Determine the [X, Y] coordinate at the center of the cell enclosing the given text.  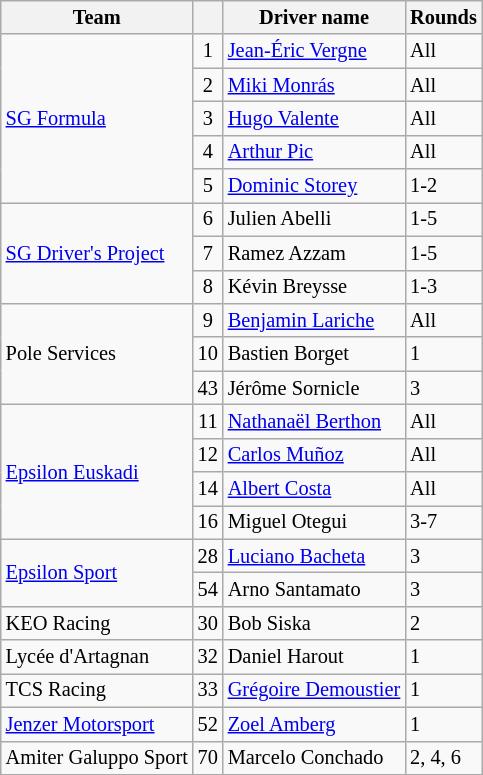
12 [208, 455]
Jenzer Motorsport [97, 724]
Luciano Bacheta [314, 556]
14 [208, 489]
70 [208, 758]
SG Driver's Project [97, 252]
3-7 [444, 522]
Albert Costa [314, 489]
Lycée d'Artagnan [97, 657]
Carlos Muñoz [314, 455]
Miki Monrás [314, 85]
Dominic Storey [314, 186]
11 [208, 421]
1-3 [444, 287]
Marcelo Conchado [314, 758]
Epsilon Euskadi [97, 472]
32 [208, 657]
Julien Abelli [314, 219]
Arno Santamato [314, 589]
Bastien Borget [314, 354]
Benjamin Lariche [314, 320]
5 [208, 186]
Pole Services [97, 354]
SG Formula [97, 118]
10 [208, 354]
7 [208, 253]
Epsilon Sport [97, 572]
Kévin Breysse [314, 287]
52 [208, 724]
Driver name [314, 17]
9 [208, 320]
Jérôme Sornicle [314, 388]
Arthur Pic [314, 152]
6 [208, 219]
Miguel Otegui [314, 522]
Hugo Valente [314, 118]
Daniel Harout [314, 657]
Zoel Amberg [314, 724]
16 [208, 522]
Jean-Éric Vergne [314, 51]
Nathanaël Berthon [314, 421]
33 [208, 690]
TCS Racing [97, 690]
8 [208, 287]
Rounds [444, 17]
Grégoire Demoustier [314, 690]
30 [208, 623]
Bob Siska [314, 623]
Amiter Galuppo Sport [97, 758]
1-2 [444, 186]
28 [208, 556]
4 [208, 152]
Ramez Azzam [314, 253]
KEO Racing [97, 623]
54 [208, 589]
2, 4, 6 [444, 758]
43 [208, 388]
Team [97, 17]
